Return the (x, y) coordinate for the center point of the cell that contains the specified text.  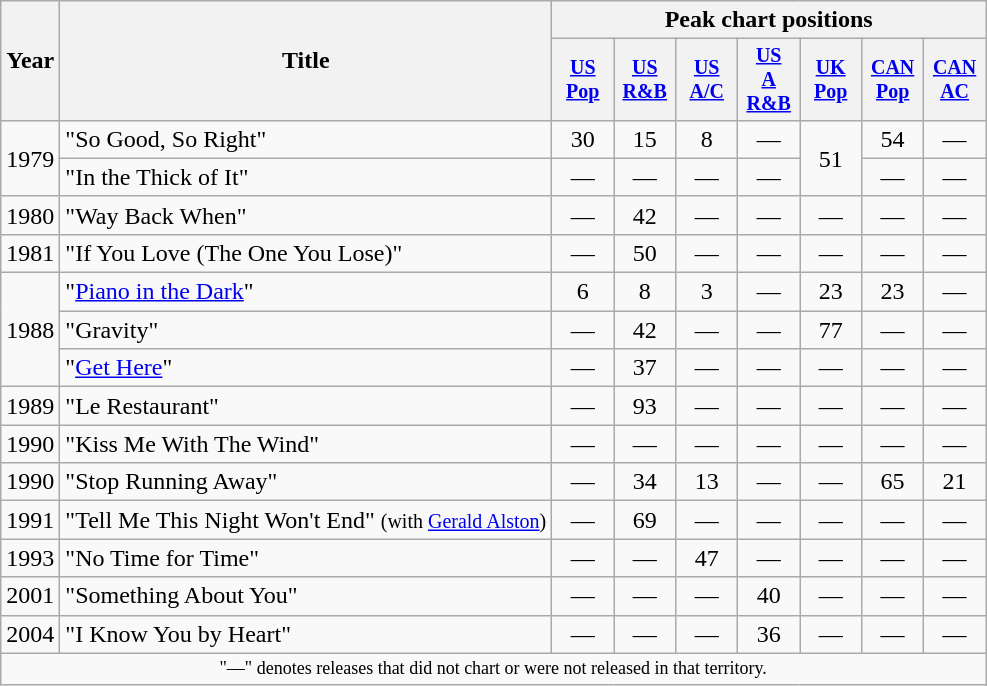
"I Know You by Heart" (306, 634)
1991 (30, 520)
"Tell Me This Night Won't End" (with Gerald Alston) (306, 520)
77 (831, 330)
2001 (30, 596)
"Stop Running Away" (306, 482)
"In the Thick of It" (306, 177)
1979 (30, 158)
47 (707, 558)
65 (893, 482)
US Pop (583, 80)
37 (645, 368)
"No Time for Time" (306, 558)
CAN Pop (893, 80)
"—" denotes releases that did not chart or were not released in that territory. (494, 668)
69 (645, 520)
13 (707, 482)
"So Good, So Right" (306, 139)
15 (645, 139)
1981 (30, 253)
40 (769, 596)
USA R&B (769, 80)
"Le Restaurant" (306, 406)
1993 (30, 558)
"Something About You" (306, 596)
2004 (30, 634)
1988 (30, 330)
UK Pop (831, 80)
Year (30, 61)
93 (645, 406)
3 (707, 292)
50 (645, 253)
"Kiss Me With The Wind" (306, 444)
CAN AC (955, 80)
51 (831, 158)
"Get Here" (306, 368)
54 (893, 139)
6 (583, 292)
34 (645, 482)
36 (769, 634)
"Gravity" (306, 330)
Peak chart positions (769, 20)
1980 (30, 215)
"If You Love (The One You Lose)" (306, 253)
"Piano in the Dark" (306, 292)
21 (955, 482)
USR&B (645, 80)
"Way Back When" (306, 215)
1989 (30, 406)
Title (306, 61)
30 (583, 139)
USA/C (707, 80)
